Output the [x, y] coordinate of the center of the cell containing the given text.  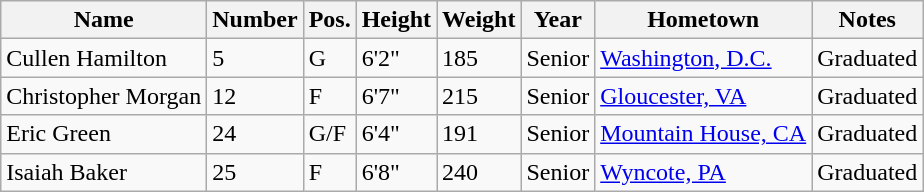
6'7" [396, 96]
6'4" [396, 134]
25 [255, 172]
Isaiah Baker [104, 172]
Gloucester, VA [704, 96]
185 [479, 58]
6'8" [396, 172]
Washington, D.C. [704, 58]
Year [558, 20]
5 [255, 58]
Height [396, 20]
Wyncote, PA [704, 172]
24 [255, 134]
G/F [330, 134]
Hometown [704, 20]
191 [479, 134]
240 [479, 172]
Christopher Morgan [104, 96]
G [330, 58]
6'2" [396, 58]
215 [479, 96]
Notes [868, 20]
Number [255, 20]
Mountain House, CA [704, 134]
Weight [479, 20]
Name [104, 20]
Cullen Hamilton [104, 58]
Pos. [330, 20]
12 [255, 96]
Eric Green [104, 134]
